For the text-containing cell, return its midpoint in (X, Y) coordinate format. 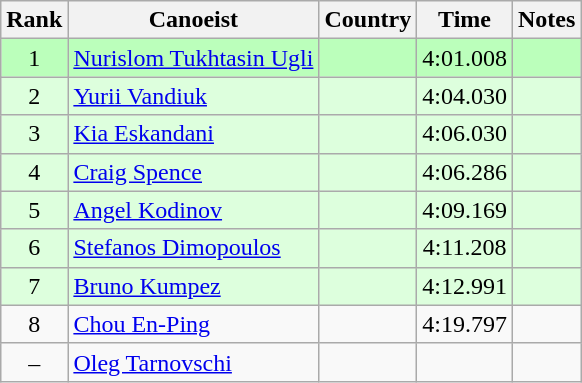
7 (34, 286)
2 (34, 96)
Notes (546, 20)
4:06.030 (465, 134)
6 (34, 248)
Nurislom Tukhtasin Ugli (194, 58)
1 (34, 58)
5 (34, 210)
Bruno Kumpez (194, 286)
Kia Eskandani (194, 134)
Rank (34, 20)
Oleg Tarnovschi (194, 362)
Angel Kodinov (194, 210)
4:06.286 (465, 172)
4:01.008 (465, 58)
Craig Spence (194, 172)
4:04.030 (465, 96)
4:11.208 (465, 248)
Time (465, 20)
4:12.991 (465, 286)
4 (34, 172)
4:19.797 (465, 324)
Chou En-Ping (194, 324)
3 (34, 134)
Country (368, 20)
8 (34, 324)
4:09.169 (465, 210)
– (34, 362)
Stefanos Dimopoulos (194, 248)
Yurii Vandiuk (194, 96)
Canoeist (194, 20)
